Capture the cell that displays the provided text and extract its (x, y) central coordinate. 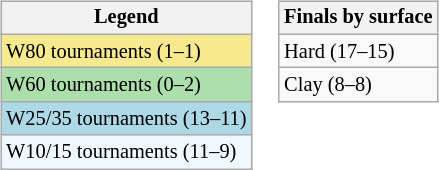
W10/15 tournaments (11–9) (126, 152)
Legend (126, 18)
Hard (17–15) (358, 51)
W80 tournaments (1–1) (126, 51)
W60 tournaments (0–2) (126, 85)
W25/35 tournaments (13–11) (126, 119)
Finals by surface (358, 18)
Clay (8–8) (358, 85)
